Identify which cell holds the provided text, then report its (x, y) central coordinate. 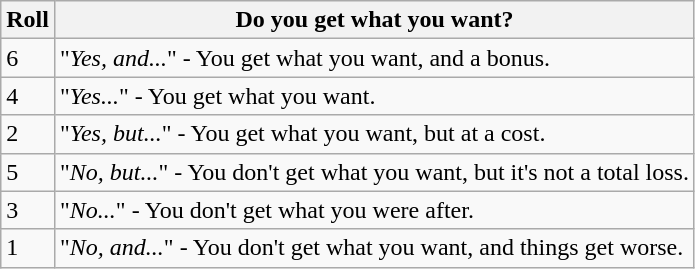
"Yes..." - You get what you want. (374, 96)
"No, and..." - You don't get what you want, and things get worse. (374, 248)
2 (28, 134)
"Yes, but..." - You get what you want, but at a cost. (374, 134)
4 (28, 96)
Roll (28, 20)
3 (28, 210)
6 (28, 58)
"No..." - You don't get what you were after. (374, 210)
"Yes, and..." - You get what you want, and a bonus. (374, 58)
"No, but..." - You don't get what you want, but it's not a total loss. (374, 172)
Do you get what you want? (374, 20)
1 (28, 248)
5 (28, 172)
